Return the (X, Y) coordinate for the center point of the cell that contains the specified text.  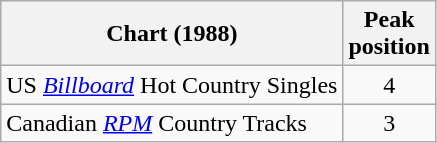
3 (389, 123)
Canadian RPM Country Tracks (172, 123)
4 (389, 85)
Peakposition (389, 34)
US Billboard Hot Country Singles (172, 85)
Chart (1988) (172, 34)
